Scan for the cell matching the given text and deliver its (x, y) coordinate at center. 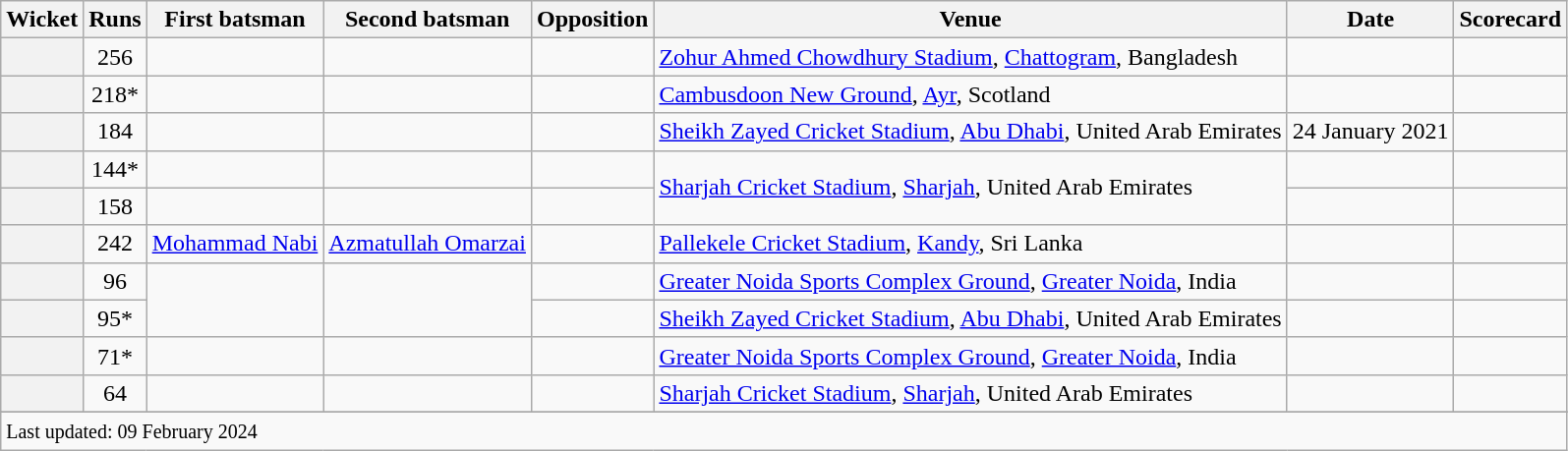
71* (115, 356)
Venue (970, 20)
144* (115, 169)
Opposition (592, 20)
Runs (115, 20)
256 (115, 57)
24 January 2021 (1370, 132)
218* (115, 94)
Pallekele Cricket Stadium, Kandy, Sri Lanka (970, 244)
Zohur Ahmed Chowdhury Stadium, Chattogram, Bangladesh (970, 57)
Cambusdoon New Ground, Ayr, Scotland (970, 94)
Second batsman (428, 20)
64 (115, 393)
Last updated: 09 February 2024 (784, 430)
158 (115, 206)
First batsman (235, 20)
242 (115, 244)
Mohammad Nabi (235, 244)
95* (115, 318)
Scorecard (1510, 20)
96 (115, 281)
Azmatullah Omarzai (428, 244)
184 (115, 132)
Date (1370, 20)
Wicket (42, 20)
